Output the (x, y) coordinate of the center of the cell containing the given text.  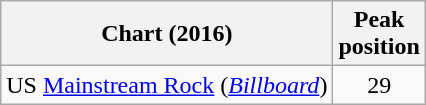
Chart (2016) (167, 34)
29 (379, 85)
US Mainstream Rock (Billboard) (167, 85)
Peakposition (379, 34)
